Capture the cell that displays the provided text and extract its [x, y] central coordinate. 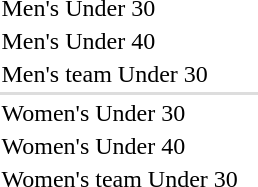
Men's team Under 30 [120, 74]
Women's Under 30 [120, 113]
Men's Under 40 [120, 41]
Women's Under 40 [120, 146]
